Detect which cell encompasses the target text, then output its [x, y] center coordinate. 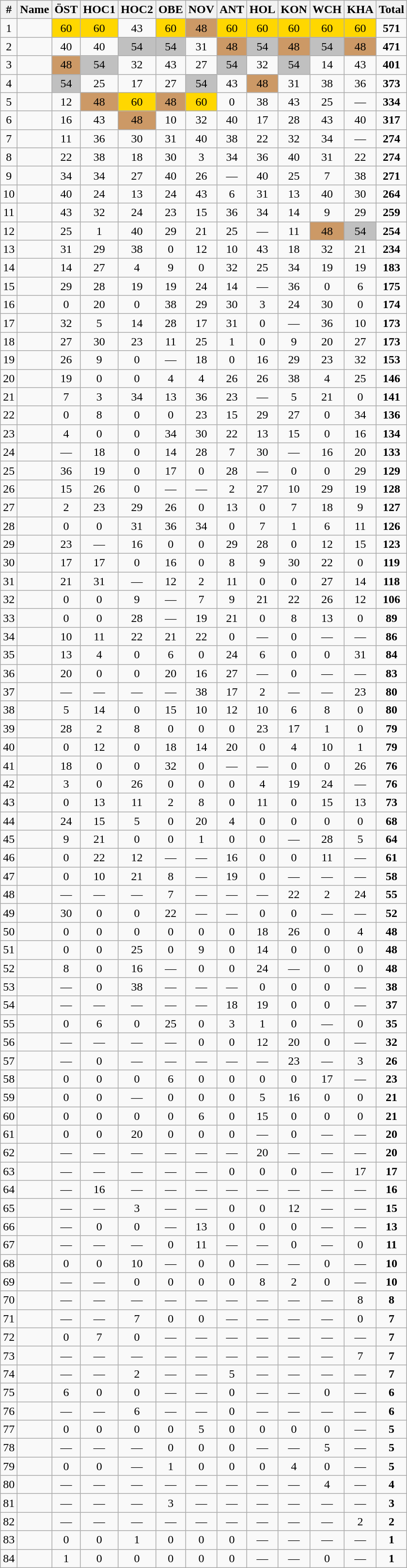
174 [391, 305]
141 [391, 397]
Total [391, 10]
51 [9, 950]
46 [9, 858]
ANT [232, 10]
72 [9, 1337]
56 [9, 1042]
62 [9, 1153]
118 [391, 581]
234 [391, 249]
HOL [262, 10]
401 [391, 65]
119 [391, 563]
259 [391, 212]
45 [9, 839]
571 [391, 28]
183 [391, 268]
271 [391, 175]
KHA [360, 10]
59 [9, 1097]
49 [9, 913]
67 [9, 1245]
# [9, 10]
373 [391, 83]
75 [9, 1392]
44 [9, 821]
134 [391, 434]
47 [9, 876]
86 [391, 637]
39 [9, 729]
77 [9, 1429]
133 [391, 452]
129 [391, 470]
81 [9, 1503]
70 [9, 1300]
126 [391, 526]
50 [9, 931]
317 [391, 120]
89 [391, 618]
146 [391, 378]
254 [391, 231]
69 [9, 1282]
175 [391, 286]
WCH [327, 10]
66 [9, 1226]
471 [391, 47]
65 [9, 1208]
82 [9, 1521]
33 [9, 618]
106 [391, 600]
HOC2 [137, 10]
63 [9, 1171]
Name [35, 10]
53 [9, 987]
41 [9, 765]
71 [9, 1319]
136 [391, 415]
123 [391, 544]
57 [9, 1060]
OBE [171, 10]
NOV [201, 10]
334 [391, 102]
78 [9, 1448]
128 [391, 489]
74 [9, 1374]
127 [391, 507]
42 [9, 784]
HOC1 [99, 10]
153 [391, 360]
ÖST [66, 10]
KON [294, 10]
264 [391, 194]
